Scan for the cell matching the given text and deliver its [X, Y] coordinate at center. 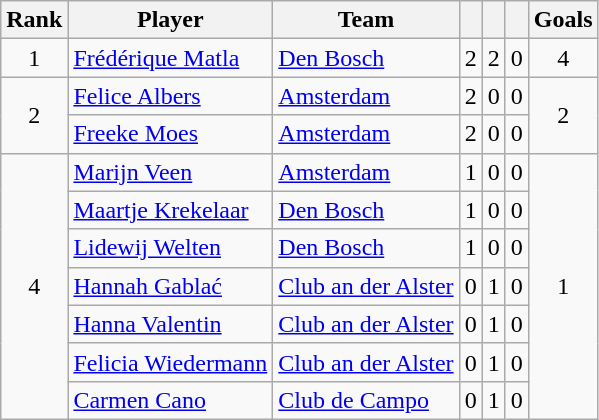
Frédérique Matla [170, 58]
Hanna Valentin [170, 324]
Lidewij Welten [170, 248]
Freeke Moes [170, 134]
Carmen Cano [170, 400]
Goals [563, 20]
Club de Campo [366, 400]
Felice Albers [170, 96]
Hannah Gablać [170, 286]
Felicia Wiedermann [170, 362]
Rank [34, 20]
Maartje Krekelaar [170, 210]
Team [366, 20]
Player [170, 20]
Marijn Veen [170, 172]
